Pinpoint the cell where the given text exists, returning its [x, y] midpoint coordinate. 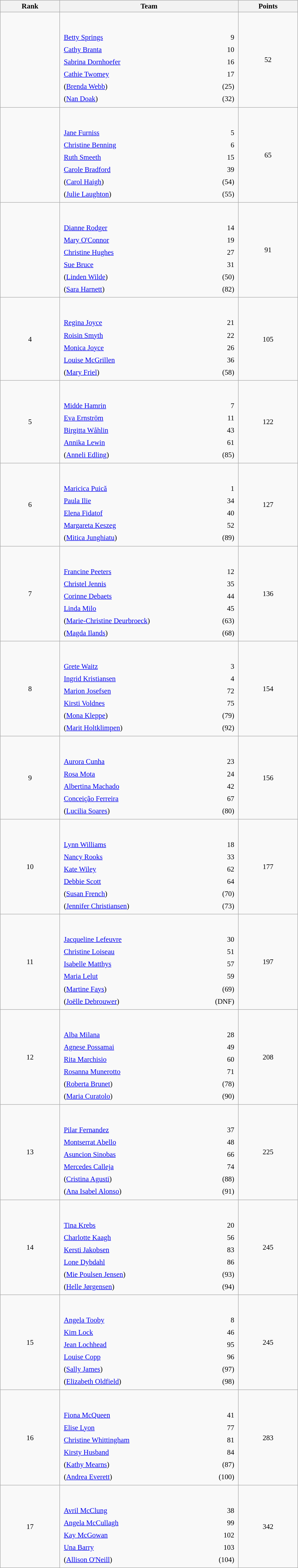
Aurora Cunha [131, 762]
(73) [220, 906]
38 [215, 1510]
27 [217, 252]
Grete Waitz 3 Ingrid Kristiansen 4 Marion Josefsen 72 Kirsti Voldnes 75 (Mona Kleppe) (79) (Marit Holtklimpen) (92) [149, 689]
Regina Joyce [130, 323]
91 [268, 250]
67 [218, 798]
23 [218, 762]
Alba Milana [131, 1035]
Betty Springs 9 Cathy Branta 10 Sabrina Dornhoefer 16 Cathie Twomey 17 (Brenda Webb) (25) (Nan Doak) (32) [149, 60]
Louise Copp [131, 1357]
83 [219, 1250]
20 [219, 1225]
208 [268, 1057]
Asuncion Sinobas [131, 1155]
39 [218, 169]
Christel Jennis [136, 584]
(104) [215, 1559]
51 [213, 952]
Tina Krebs 20 Charlotte Kaagh 56 Kersti Jakobsen 83 Lone Dybdahl 86 (Mie Poulsen Jensen) (93) (Helle Jørgensen) (94) [149, 1247]
Angela Tooby 8 Kim Lock 46 Jean Lochhead 95 Louise Copp 96 (Sally James) (97) (Elizabeth Oldfield) (98) [149, 1342]
Corinne Debaets [136, 596]
Dianne Rodger 14 Mary O'Connor 19 Christine Hughes 27 Sue Bruce 31 (Linden Wilde) (50) (Sara Harnett) (82) [149, 250]
(97) [219, 1369]
30 [213, 940]
225 [268, 1152]
66 [219, 1155]
Rank [30, 6]
3 [219, 667]
Jacqueline Lefeuvre 30 Christine Loiseau 51 Isabelle Matthys 57 Maria Lelut 59 (Martine Fays) (69) (Joëlle Debrouwer) (DNF) [149, 962]
Albertina Machado [131, 786]
Monica Joyce [130, 347]
Sue Bruce [130, 264]
62 [220, 869]
102 [215, 1535]
105 [268, 339]
Christine Loiseau [126, 952]
(98) [219, 1382]
Midde Hamrin 7 Eva Ernström 11 Birgitta Wåhlin 43 Annika Lewin 61 (Anneli Edling) (85) [149, 422]
(Marit Holtklimpen) [132, 728]
Maria Lelut [126, 976]
86 [219, 1262]
(Jennifer Christiansen) [133, 906]
Grete Waitz [132, 667]
Francine Peeters 12 Christel Jennis 35 Corinne Debaets 44 Linda Milo 45 (Marie-Christine Deurbroeck) (63) (Magda Ilands) (68) [149, 594]
Roisin Smyth [130, 335]
Montserrat Abello [131, 1142]
Regina Joyce 21 Roisin Smyth 22 Monica Joyce 26 Louise McGrillen 36 (Mary Friel) (58) [149, 339]
342 [268, 1526]
81 [218, 1440]
Avril McClung [128, 1510]
Jean Lochhead [131, 1345]
(Magda Ilands) [136, 633]
(91) [219, 1191]
(92) [219, 728]
Elena Fidatof [130, 513]
42 [218, 786]
(Roberta Brunet) [131, 1084]
Midde Hamrin [128, 406]
197 [268, 962]
Pilar Fernandez [131, 1130]
Jane Furniss [130, 133]
Annika Lewin [128, 443]
(68) [223, 633]
37 [219, 1130]
77 [218, 1428]
(Susan French) [133, 894]
Christine Whittingham [130, 1440]
(Allison O'Neill) [128, 1559]
Francine Peeters [136, 571]
Linda Milo [136, 608]
74 [219, 1167]
Mary O'Connor [130, 240]
(Sally James) [131, 1369]
(55) [218, 194]
(80) [218, 811]
(70) [220, 894]
154 [268, 689]
Maricica Puică [130, 488]
28 [218, 1035]
61 [215, 443]
1 [218, 488]
34 [218, 501]
Jacqueline Lefeuvre [126, 940]
(DNF) [213, 1001]
(Nan Doak) [131, 99]
46 [219, 1332]
Christine Benning [130, 145]
(Sara Harnett) [130, 289]
(Marie-Christine Deurbroeck) [136, 621]
Pilar Fernandez 37 Montserrat Abello 48 Asuncion Sinobas 66 Mercedes Calleja 74 (Cristina Agusti) (88) (Ana Isabel Alonso) (91) [149, 1152]
18 [220, 844]
Margareta Keszeg [130, 526]
Debbie Scott [133, 881]
19 [217, 240]
Points [268, 6]
Angela Tooby [131, 1320]
Carole Bradford [130, 169]
Christine Hughes [130, 252]
45 [223, 608]
283 [268, 1437]
Ingrid Kristiansen [132, 679]
(Joëlle Debrouwer) [126, 1001]
Agnese Possamai [131, 1047]
136 [268, 594]
43 [215, 430]
35 [223, 584]
Eva Ernström [128, 418]
49 [218, 1047]
(90) [218, 1096]
127 [268, 504]
Ruth Smeeth [130, 157]
99 [215, 1523]
Elise Lyon [130, 1428]
Fiona McQueen [130, 1415]
56 [219, 1237]
(79) [219, 716]
96 [219, 1357]
41 [218, 1415]
(Carol Haigh) [130, 182]
(Helle Jørgensen) [132, 1287]
(25) [218, 87]
Marion Josefsen [132, 691]
40 [218, 513]
60 [218, 1059]
Maricica Puică 1 Paula Ilie 34 Elena Fidatof 40 Margareta Keszeg 52 (Mitica Junghiatu) (89) [149, 504]
(Mary Friel) [130, 372]
103 [215, 1547]
Rosa Mota [131, 774]
13 [30, 1152]
Birgitta Wåhlin [128, 430]
Cathy Branta [131, 50]
26 [217, 347]
Dianne Rodger [130, 228]
Lone Dybdahl [132, 1262]
Lynn Williams [133, 844]
Kim Lock [131, 1332]
(85) [215, 455]
156 [268, 778]
44 [223, 596]
(Martine Fays) [126, 989]
(Brenda Webb) [131, 87]
Paula Ilie [130, 501]
(82) [217, 289]
(93) [219, 1274]
Kate Wiley [133, 869]
(54) [218, 182]
Cathie Twomey [131, 74]
Team [149, 6]
Isabelle Matthys [126, 964]
(87) [218, 1464]
Jane Furniss 5 Christine Benning 6 Ruth Smeeth 15 Carole Bradford 39 (Carol Haigh) (54) (Julie Laughton) (55) [149, 155]
(Mie Poulsen Jensen) [132, 1274]
Tina Krebs [132, 1225]
Nancy Rooks [133, 857]
24 [218, 774]
Sabrina Dornhoefer [131, 62]
(Mona Kleppe) [132, 716]
(63) [223, 621]
(94) [219, 1287]
59 [213, 976]
(89) [218, 538]
Kay McGowan [128, 1535]
36 [217, 360]
Angela McCullagh [128, 1523]
Conceição Ferreira [131, 798]
(Elizabeth Oldfield) [131, 1382]
65 [268, 155]
(Kathy Mearns) [130, 1464]
(Cristina Agusti) [131, 1179]
(69) [213, 989]
(Ana Isabel Alonso) [131, 1191]
(88) [219, 1179]
177 [268, 867]
Charlotte Kaagh [132, 1237]
Una Barry [128, 1547]
(Anneli Edling) [128, 455]
(Linden Wilde) [130, 277]
(Julie Laughton) [130, 194]
Lynn Williams 18 Nancy Rooks 33 Kate Wiley 62 Debbie Scott 64 (Susan French) (70) (Jennifer Christiansen) (73) [149, 867]
(32) [218, 99]
(Andrea Everett) [130, 1477]
Kirsty Husband [130, 1452]
(Mitica Junghiatu) [130, 538]
72 [219, 691]
75 [219, 703]
Betty Springs [131, 37]
(58) [217, 372]
(Lucilia Soares) [131, 811]
31 [217, 264]
22 [217, 335]
(Maria Curatolo) [131, 1096]
57 [213, 964]
Louise McGrillen [130, 360]
Kirsti Voldnes [132, 703]
Rita Marchisio [131, 1059]
(50) [217, 277]
Mercedes Calleja [131, 1167]
Avril McClung 38 Angela McCullagh 99 Kay McGowan 102 Una Barry 103 (Allison O'Neill) (104) [149, 1526]
64 [220, 881]
Rosanna Munerotto [131, 1071]
21 [217, 323]
Fiona McQueen 41 Elise Lyon 77 Christine Whittingham 81 Kirsty Husband 84 (Kathy Mearns) (87) (Andrea Everett) (100) [149, 1437]
(78) [218, 1084]
71 [218, 1071]
(100) [218, 1477]
48 [219, 1142]
Kersti Jakobsen [132, 1250]
Alba Milana 28 Agnese Possamai 49 Rita Marchisio 60 Rosanna Munerotto 71 (Roberta Brunet) (78) (Maria Curatolo) (90) [149, 1057]
Aurora Cunha 23 Rosa Mota 24 Albertina Machado 42 Conceição Ferreira 67 (Lucilia Soares) (80) [149, 778]
95 [219, 1345]
33 [220, 857]
84 [218, 1452]
122 [268, 422]
